From the cell containing the given text, extract its center point as [X, Y] coordinate. 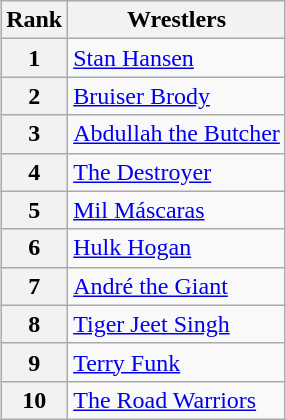
2 [34, 96]
4 [34, 172]
Bruiser Brody [177, 96]
Rank [34, 20]
5 [34, 210]
10 [34, 400]
Hulk Hogan [177, 248]
9 [34, 362]
3 [34, 134]
8 [34, 324]
The Road Warriors [177, 400]
1 [34, 58]
Abdullah the Butcher [177, 134]
6 [34, 248]
Stan Hansen [177, 58]
Wrestlers [177, 20]
7 [34, 286]
Mil Máscaras [177, 210]
Tiger Jeet Singh [177, 324]
Terry Funk [177, 362]
André the Giant [177, 286]
The Destroyer [177, 172]
